Return the [x, y] coordinate for the center point of the cell that contains the specified text.  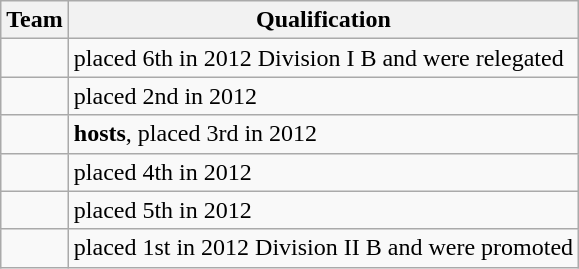
Team [35, 20]
hosts, placed 3rd in 2012 [323, 134]
Qualification [323, 20]
placed 1st in 2012 Division II B and were promoted [323, 248]
placed 5th in 2012 [323, 210]
placed 6th in 2012 Division I B and were relegated [323, 58]
placed 4th in 2012 [323, 172]
placed 2nd in 2012 [323, 96]
